Search for the cell housing the specified text and yield its (X, Y) center coordinate. 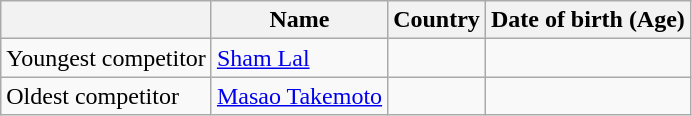
Youngest competitor (106, 58)
Name (299, 20)
Country (437, 20)
Oldest competitor (106, 96)
Masao Takemoto (299, 96)
Date of birth (Age) (588, 20)
Sham Lal (299, 58)
